From the cell containing the given text, extract its center point as [X, Y] coordinate. 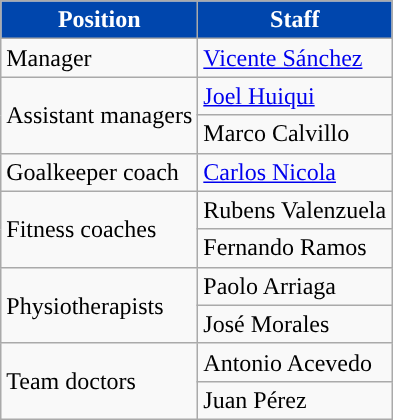
Carlos Nicola [295, 172]
Manager [100, 58]
Rubens Valenzuela [295, 210]
Staff [295, 20]
Position [100, 20]
Vicente Sánchez [295, 58]
Fernando Ramos [295, 248]
Fitness coaches [100, 229]
Marco Calvillo [295, 134]
José Morales [295, 324]
Antonio Acevedo [295, 362]
Joel Huiqui [295, 96]
Juan Pérez [295, 400]
Team doctors [100, 381]
Physiotherapists [100, 305]
Paolo Arriaga [295, 286]
Goalkeeper coach [100, 172]
Assistant managers [100, 115]
